Provide the [x, y] coordinate of the cell's center where the given text is located.  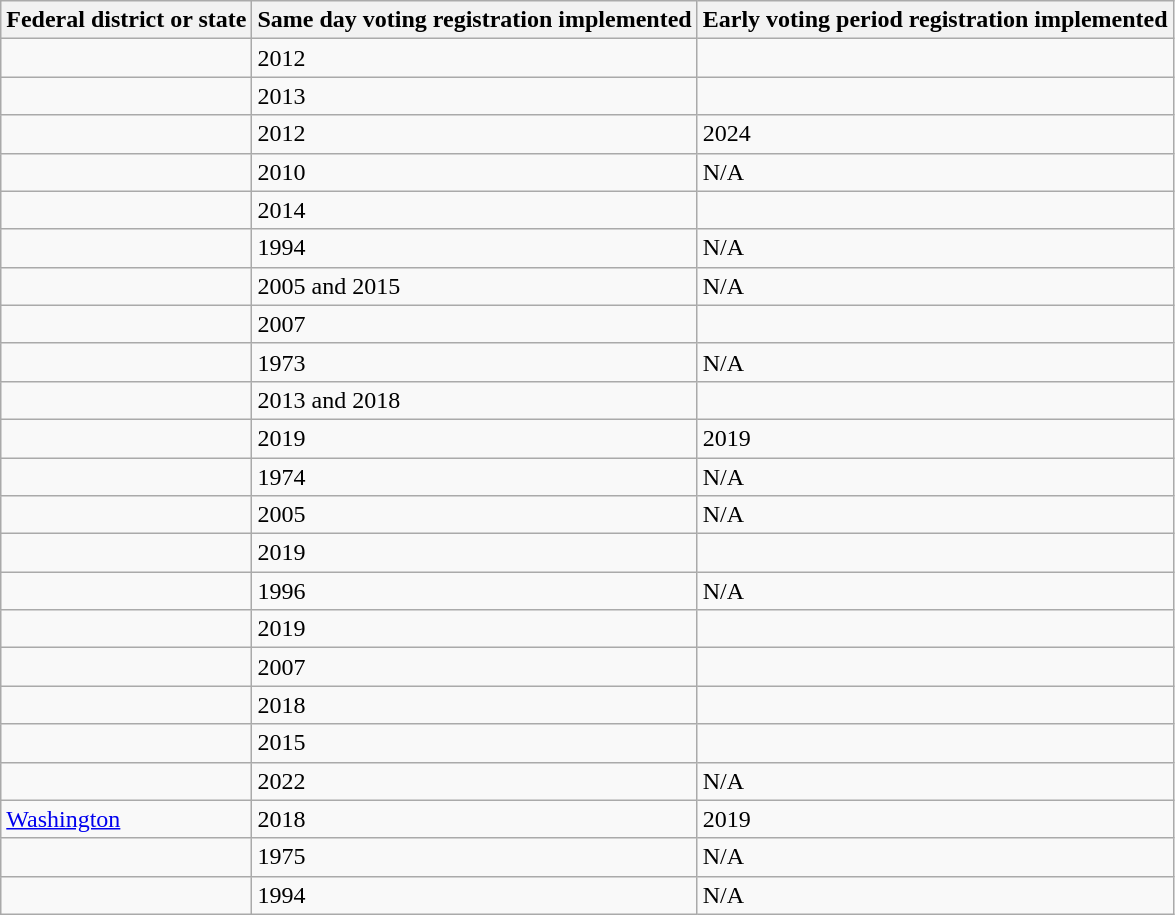
1973 [474, 362]
2022 [474, 781]
1974 [474, 477]
Early voting period registration implemented [935, 20]
2024 [935, 134]
2014 [474, 210]
1975 [474, 857]
Same day voting registration implemented [474, 20]
2010 [474, 172]
Washington [126, 819]
2005 [474, 515]
1996 [474, 591]
Federal district or state [126, 20]
2013 [474, 96]
2013 and 2018 [474, 400]
2005 and 2015 [474, 286]
2015 [474, 743]
